Extract the [x, y] coordinate from the center of the cell holding the provided text.  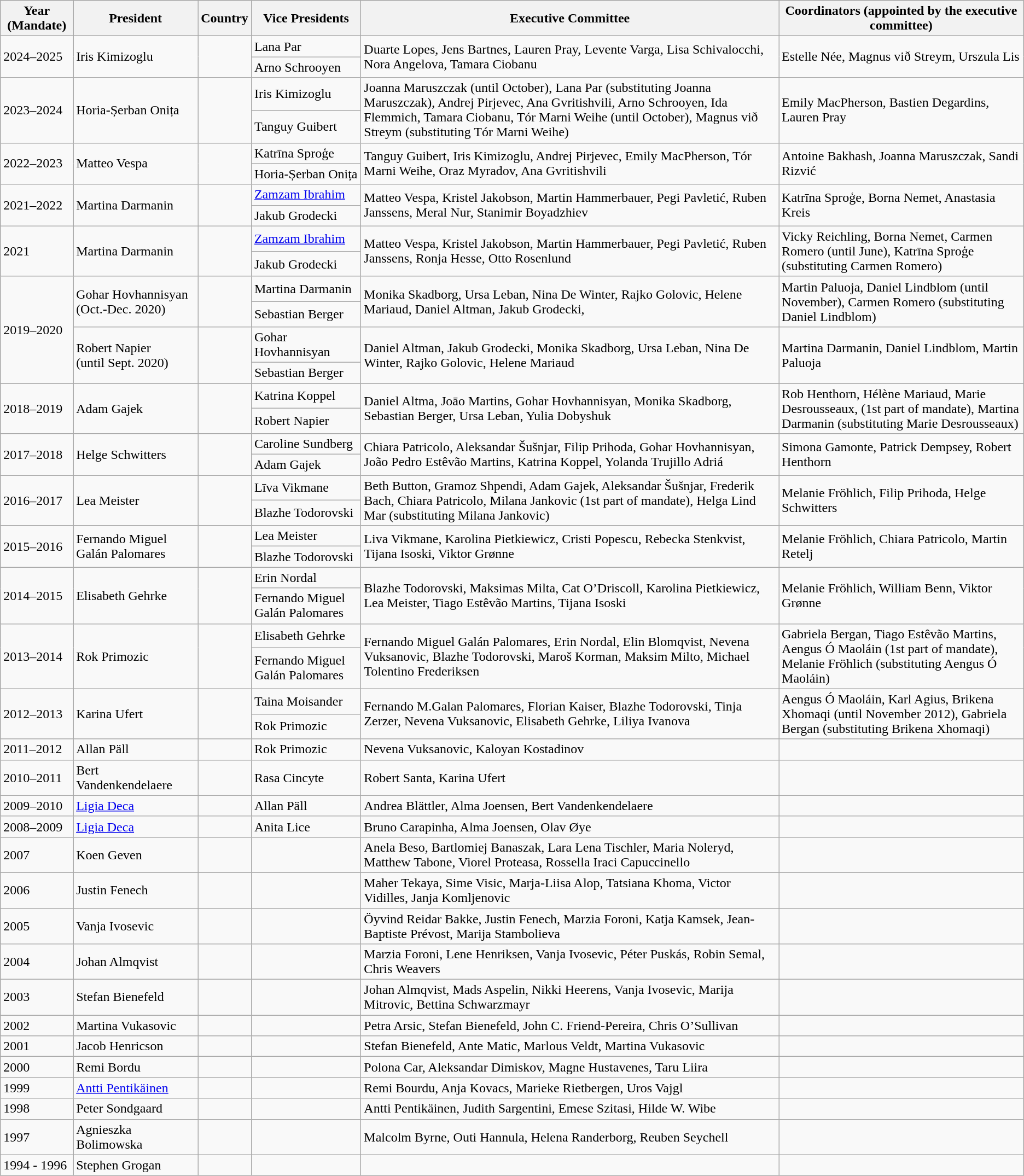
Martina Vukasovic [136, 1026]
Rasa Cincyte [306, 778]
Katrina Koppel [306, 395]
Līva Vikmane [306, 488]
2008–2009 [37, 826]
2013–2014 [37, 656]
2002 [37, 1026]
Duarte Lopes, Jens Bartnes, Lauren Pray, Levente Varga, Lisa Schivalocchi, Nora Angelova, Tamara Ciobanu [570, 57]
Daniel Altman, Jakub Grodecki, Monika Skadborg, Ursa Leban, Nina De Winter, Rajko Golovic, Helene Mariaud [570, 354]
Caroline Sundberg [306, 444]
2021 [37, 251]
2017–2018 [37, 455]
Blazhe Todorovski, Maksimas Milta, Cat O’Driscoll, Karolina Pietkiewicz, Lea Meister, Tiago Estêvão Martins, Tijana Isoski [570, 595]
Karina Ufert [136, 714]
Gabriela Bergan, Tiago Estêvão Martins, Aengus Ó Maoláin (1st part of mandate), Melanie Fröhlich (substituting Aengus Ó Maoláin) [901, 656]
Chiara Patricolo, Aleksandar Šušnjar, Filip Prihoda, Gohar Hovhannisyan, João Pedro Estêvão Martins, Katrina Koppel, Yolanda Trujillo Adriá [570, 455]
Helge Schwitters [136, 455]
Matteo Vespa [136, 164]
2024–2025 [37, 57]
Robert Napier(until Sept. 2020) [136, 354]
Johan Almqvist [136, 962]
2012–2013 [37, 714]
Bert Vandenkendelaere [136, 778]
Robert Napier [306, 421]
Emily MacPherson, Bastien Degardins, Lauren Pray [901, 110]
Marzia Foroni, Lene Henriksen, Vanja Ivosevic, Péter Puskás, Robin Semal, Chris Weavers [570, 962]
Remi Bourdu, Anja Kovacs, Marieke Rietbergen, Uros Vajgl [570, 1088]
Remi Bordu [136, 1067]
Coordinators (appointed by the executive committee) [901, 19]
Andrea Blättler, Alma Joensen, Bert Vandenkendelaere [570, 806]
Stephen Grogan [136, 1165]
Daniel Altma, Joāo Martins, Gohar Hovhannisyan, Monika Skadborg, Sebastian Berger, Ursa Leban, Yulia Dobyshuk [570, 408]
Gohar Hovhannisyan(Oct.-Dec. 2020) [136, 301]
Arno Schrooyen [306, 67]
Anela Beso, Bartlomiej Banaszak, Lara Lena Tischler, Maria Noleryd, Matthew Tabone, Viorel Proteasa, Rossella Iraci Capuccinello [570, 854]
Vicky Reichling, Borna Nemet, Carmen Romero (until June), Katrīna Sproģe (substituting Carmen Romero) [901, 251]
Simona Gamonte, Patrick Dempsey, Robert Henthorn [901, 455]
1999 [37, 1088]
Vice Presidents [306, 19]
2006 [37, 890]
1997 [37, 1137]
2016–2017 [37, 500]
2003 [37, 998]
Koen Geven [136, 854]
Malcolm Byrne, Outi Hannula, Helena Randerborg, Reuben Seychell [570, 1137]
Robert Santa, Karina Ufert [570, 778]
2023–2024 [37, 110]
Taina Moisander [306, 701]
Rob Henthorn, Hélène Mariaud, Marie Desrousseaux, (1st part of mandate), Martina Darmanin (substituting Marie Desrousseaux) [901, 408]
2005 [37, 925]
Peter Sondgaard [136, 1109]
Johan Almqvist, Mads Aspelin, Nikki Heerens, Vanja Ivosevic, Marija Mitrovic, Bettina Schwarzmayr [570, 998]
Antoine Bakhash, Joanna Maruszczak, Sandi Rizvić [901, 164]
Stefan Bienefeld [136, 998]
2015–2016 [37, 546]
1998 [37, 1109]
2011–2012 [37, 749]
Matteo Vespa, Kristel Jakobson, Martin Hammerbauer, Pegi Pavletić, Ruben Janssens, Ronja Hesse, Otto Rosenlund [570, 251]
Öyvind Reidar Bakke, Justin Fenech, Marzia Foroni, Katja Kamsek, Jean-Baptiste Prévost, Marija Stambolieva [570, 925]
Anita Lice [306, 826]
2021–2022 [37, 205]
President [136, 19]
2019–2020 [37, 329]
Erin Nordal [306, 578]
Executive Committee [570, 19]
Matteo Vespa, Kristel Jakobson, Martin Hammerbauer, Pegi Pavletić, Ruben Janssens, Meral Nur, Stanimir Boyadzhiev [570, 205]
Agnieszka Bolimowska [136, 1137]
2014–2015 [37, 595]
2007 [37, 854]
Petra Arsic, Stefan Bienefeld, John C. Friend-Pereira, Chris O’Sullivan [570, 1026]
Tanguy Guibert, Iris Kimizoglu, Andrej Pirjevec, Emily MacPherson, Tór Marni Weihe, Oraz Myradov, Ana Gvritishvili [570, 164]
Vanja Ivosevic [136, 925]
Gohar Hovhannisyan [306, 345]
2004 [37, 962]
Martina Darmanin, Daniel Lindblom, Martin Paluoja [901, 354]
Katrīna Sproģe [306, 153]
Antti Pentikäinen, Judith Sargentini, Emese Szitasi, Hilde W. Wibe [570, 1109]
2000 [37, 1067]
Liva Vikmane, Karolina Pietkiewicz, Cristi Popescu, Rebecka Stenkvist, Tijana Isoski, Viktor Grønne [570, 546]
Year (Mandate) [37, 19]
2009–2010 [37, 806]
Melanie Fröhlich, William Benn, Viktor Grønne [901, 595]
Justin Fenech [136, 890]
Estelle Née, Magnus við Streym, Urszula Lis [901, 57]
Melanie Fröhlich, Chiara Patricolo, Martin Retelj [901, 546]
2022–2023 [37, 164]
Fernando M.Galan Palomares, Florian Kaiser, Blazhe Todorovski, Tinja Zerzer, Nevena Vuksanovic, Elisabeth Gehrke, Liliya Ivanova [570, 714]
Jacob Henricson [136, 1046]
Polona Car, Aleksandar Dimiskov, Magne Hustavenes, Taru Liira [570, 1067]
2018–2019 [37, 408]
Antti Pentikäinen [136, 1088]
Martin Paluoja, Daniel Lindblom (until November), Carmen Romero (substituting Daniel Lindblom) [901, 301]
Melanie Fröhlich, Filip Prihoda, Helge Schwitters [901, 500]
Aengus Ó Maoláin, Karl Agius, Brikena Xhomaqi (until November 2012), Gabriela Bergan (substituting Brikena Xhomaqi) [901, 714]
1994 - 1996 [37, 1165]
Katrīna Sproģe, Borna Nemet, Anastasia Kreis [901, 205]
Monika Skadborg, Ursa Leban, Nina De Winter, Rajko Golovic, Helene Mariaud, Daniel Altman, Jakub Grodecki, [570, 301]
Nevena Vuksanovic, Kaloyan Kostadinov [570, 749]
Bruno Carapinha, Alma Joensen, Olav Øye [570, 826]
Stefan Bienefeld, Ante Matic, Marlous Veldt, Martina Vukasovic [570, 1046]
2001 [37, 1046]
2010–2011 [37, 778]
Lana Par [306, 46]
Tanguy Guibert [306, 126]
Country [225, 19]
Maher Tekaya, Sime Visic, Marja-Liisa Alop, Tatsiana Khoma, Victor Vidilles, Janja Komljenovic [570, 890]
